Capture the cell that displays the provided text and extract its (X, Y) central coordinate. 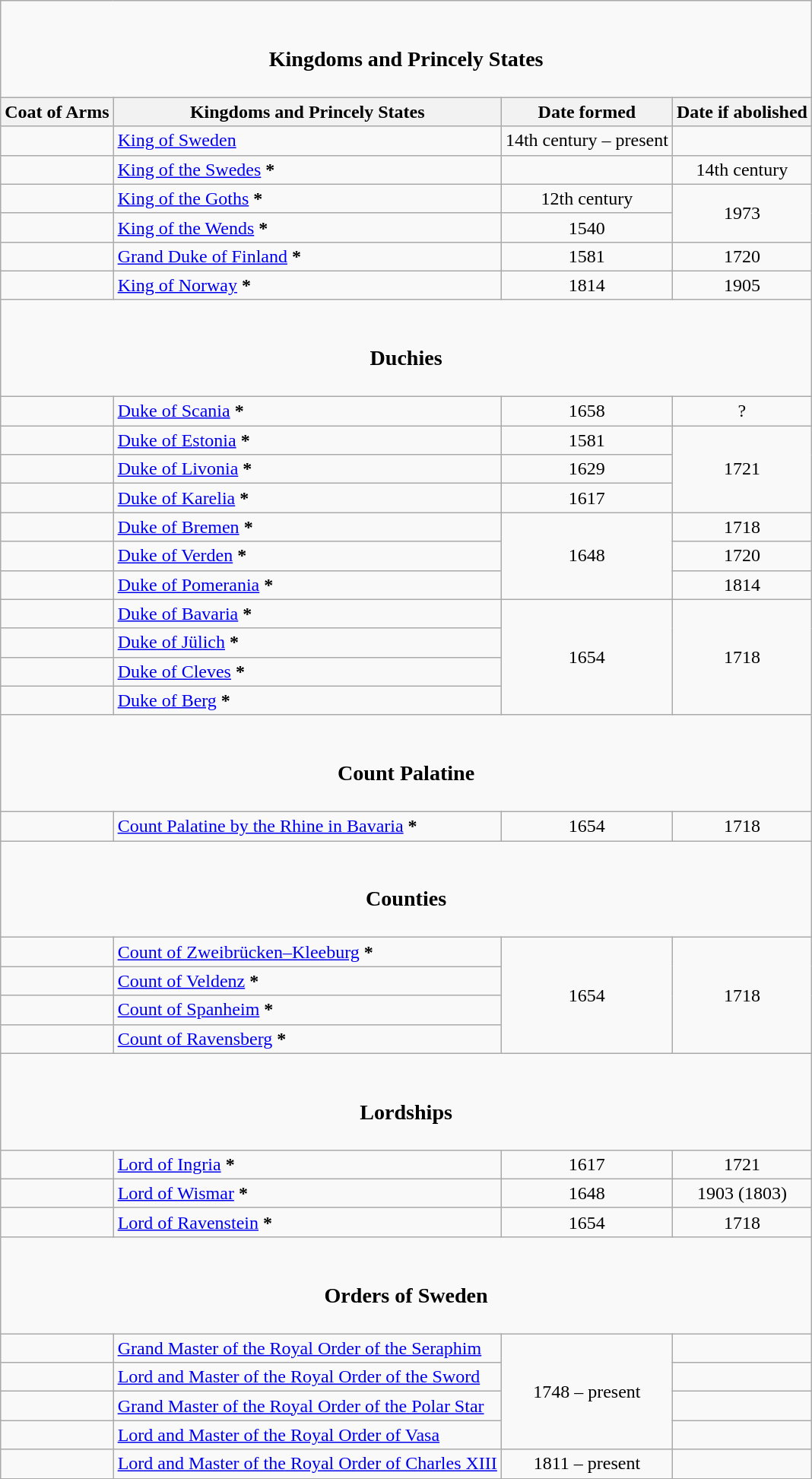
Duke of Jülich * (307, 643)
1973 (742, 213)
Date if abolished (742, 112)
King of Norway * (307, 285)
King of the Goths * (307, 198)
King of the Wends * (307, 227)
Grand Master of the Royal Order of the Polar Star (307, 1406)
14th century (742, 170)
King of Sweden (307, 141)
Duke of Cleves * (307, 671)
Duchies (406, 348)
Count Palatine by the Rhine in Bavaria * (307, 827)
1811 – present (587, 1464)
Lord and Master of the Royal Order of the Sword (307, 1377)
Count of Ravensberg * (307, 1039)
Count Palatine (406, 763)
Duke of Bremen * (307, 527)
Lord of Ingria * (307, 1164)
Date formed (587, 112)
Duke of Scania * (307, 411)
Grand Master of the Royal Order of the Seraphim (307, 1348)
Coat of Arms (57, 112)
Grand Duke of Finland * (307, 256)
Lord and Master of the Royal Order of Vasa (307, 1435)
1748 – present (587, 1392)
Duke of Berg * (307, 700)
Orders of Sweden (406, 1285)
Count of Veldenz * (307, 981)
Duke of Livonia * (307, 469)
Duke of Bavaria * (307, 614)
? (742, 411)
12th century (587, 198)
Count of Zweibrücken–Kleeburg * (307, 952)
1540 (587, 227)
Counties (406, 890)
Duke of Verden * (307, 556)
Lord and Master of the Royal Order of Charles XIII (307, 1464)
Duke of Karelia * (307, 498)
1629 (587, 469)
Count of Spanheim * (307, 1010)
Lordships (406, 1101)
Lord of Ravenstein * (307, 1222)
Duke of Estonia * (307, 440)
Lord of Wismar * (307, 1193)
1905 (742, 285)
1658 (587, 411)
1903 (1803) (742, 1193)
Duke of Pomerania * (307, 585)
14th century – present (587, 141)
King of the Swedes * (307, 170)
